Return (x, y) of the center of cell containing provided text 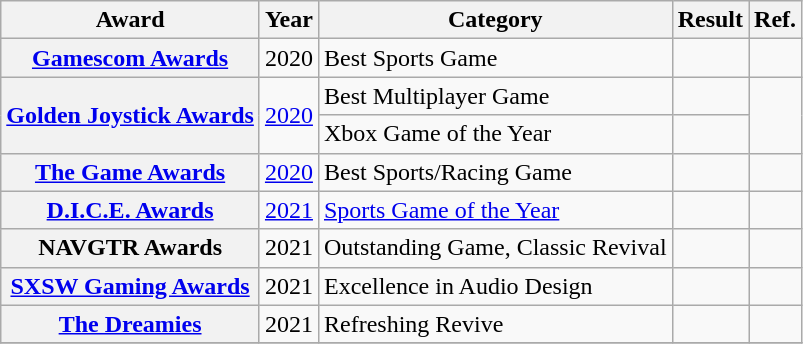
Best Sports Game (495, 58)
Result (710, 20)
The Game Awards (130, 172)
Ref. (776, 20)
The Dreamies (130, 324)
Sports Game of the Year (495, 210)
Award (130, 20)
Excellence in Audio Design (495, 286)
Refreshing Revive (495, 324)
NAVGTR Awards (130, 248)
SXSW Gaming Awards (130, 286)
Golden Joystick Awards (130, 115)
Year (288, 20)
Outstanding Game, Classic Revival (495, 248)
Gamescom Awards (130, 58)
Category (495, 20)
D.I.C.E. Awards (130, 210)
Best Multiplayer Game (495, 96)
Best Sports/Racing Game (495, 172)
Xbox Game of the Year (495, 134)
